Output the [x, y] coordinate of the center of the cell containing the given text.  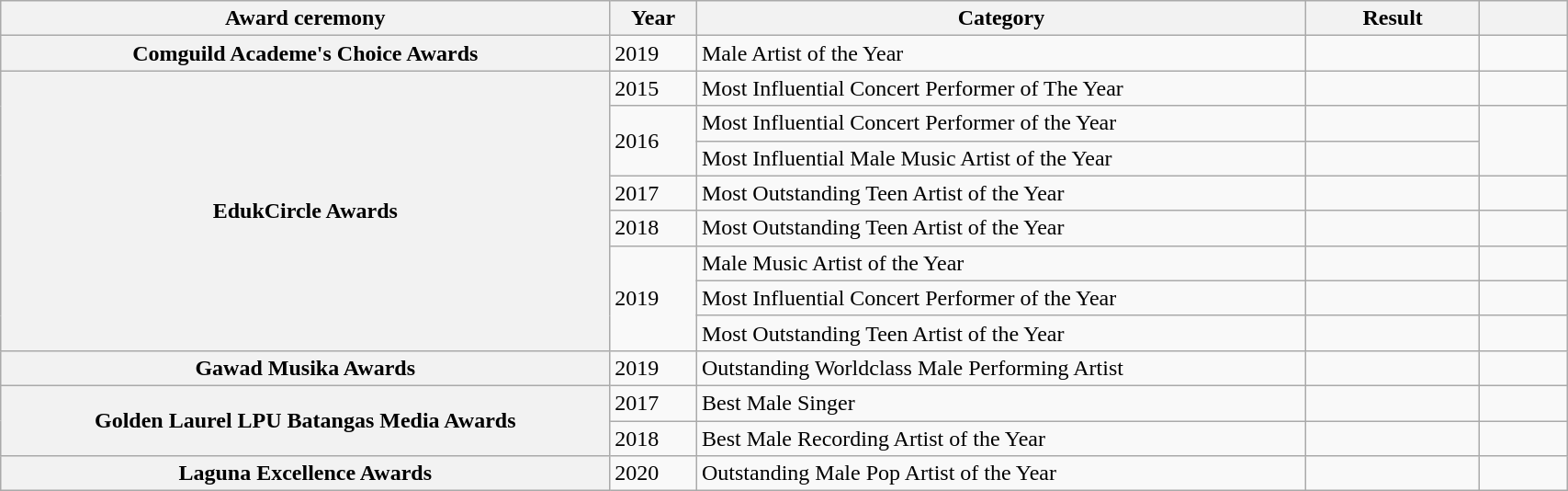
2015 [654, 88]
Comguild Academe's Choice Awards [305, 53]
2020 [654, 474]
Outstanding Worldclass Male Performing Artist [1001, 368]
Male Music Artist of the Year [1001, 263]
Male Artist of the Year [1001, 53]
Category [1001, 18]
Golden Laurel LPU Batangas Media Awards [305, 420]
Most Influential Male Music Artist of the Year [1001, 158]
Laguna Excellence Awards [305, 474]
Best Male Recording Artist of the Year [1001, 439]
EdukCircle Awards [305, 211]
2016 [654, 141]
Award ceremony [305, 18]
Year [654, 18]
Best Male Singer [1001, 403]
Gawad Musika Awards [305, 368]
Most Influential Concert Performer of The Year [1001, 88]
Outstanding Male Pop Artist of the Year [1001, 474]
Result [1393, 18]
